Find where the given text appears and provide that cell's center as (x, y) coordinate. 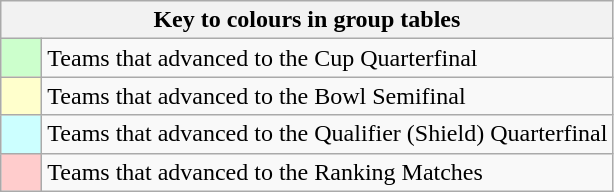
Teams that advanced to the Ranking Matches (328, 172)
Teams that advanced to the Cup Quarterfinal (328, 58)
Teams that advanced to the Bowl Semifinal (328, 96)
Teams that advanced to the Qualifier (Shield) Quarterfinal (328, 134)
Key to colours in group tables (307, 20)
